From the cell containing the given text, extract its center point as [X, Y] coordinate. 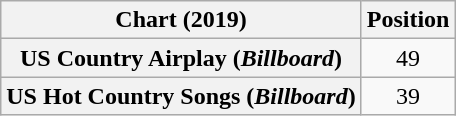
US Hot Country Songs (Billboard) [181, 96]
Position [408, 20]
Chart (2019) [181, 20]
US Country Airplay (Billboard) [181, 58]
49 [408, 58]
39 [408, 96]
